Scan for the cell matching the given text and deliver its (X, Y) coordinate at center. 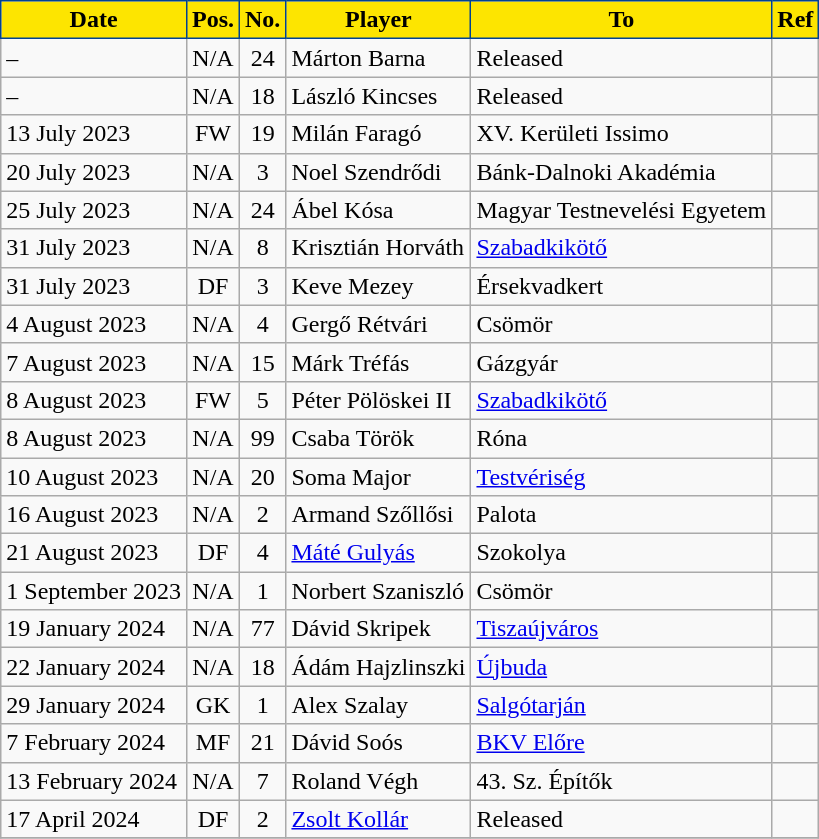
Armand Szőllősi (378, 515)
Tiszaújváros (622, 629)
20 (263, 477)
Márton Barna (378, 58)
Szokolya (622, 553)
Date (94, 20)
Magyar Testnevelési Egyetem (622, 210)
77 (263, 629)
16 August 2023 (94, 515)
Dávid Skripek (378, 629)
7 (263, 781)
5 (263, 400)
7 February 2024 (94, 743)
Ádám Hajzlinszki (378, 667)
No. (263, 20)
Márk Tréfás (378, 362)
Milán Faragó (378, 134)
10 August 2023 (94, 477)
To (622, 20)
13 July 2023 (94, 134)
1 September 2023 (94, 591)
Bánk-Dalnoki Akadémia (622, 172)
Gergő Rétvári (378, 324)
29 January 2024 (94, 705)
Róna (622, 438)
Dávid Soós (378, 743)
13 February 2024 (94, 781)
Keve Mezey (378, 286)
Norbert Szaniszló (378, 591)
Noel Szendrődi (378, 172)
Soma Major (378, 477)
43. Sz. Építők (622, 781)
19 (263, 134)
Máté Gulyás (378, 553)
25 July 2023 (94, 210)
Péter Pölöskei II (378, 400)
Alex Szalay (378, 705)
GK (212, 705)
Ref (796, 20)
21 August 2023 (94, 553)
MF (212, 743)
Roland Végh (378, 781)
Player (378, 20)
Salgótarján (622, 705)
17 April 2024 (94, 819)
7 August 2023 (94, 362)
Ábel Kósa (378, 210)
Palota (622, 515)
19 January 2024 (94, 629)
Érsekvadkert (622, 286)
Pos. (212, 20)
20 July 2023 (94, 172)
Testvériség (622, 477)
8 (263, 248)
Csaba Török (378, 438)
22 January 2024 (94, 667)
Újbuda (622, 667)
Zsolt Kollár (378, 819)
21 (263, 743)
99 (263, 438)
BKV Előre (622, 743)
László Kincses (378, 96)
15 (263, 362)
Gázgyár (622, 362)
4 August 2023 (94, 324)
XV. Kerületi Issimo (622, 134)
Krisztián Horváth (378, 248)
